Detect which cell encompasses the target text, then output its (x, y) center coordinate. 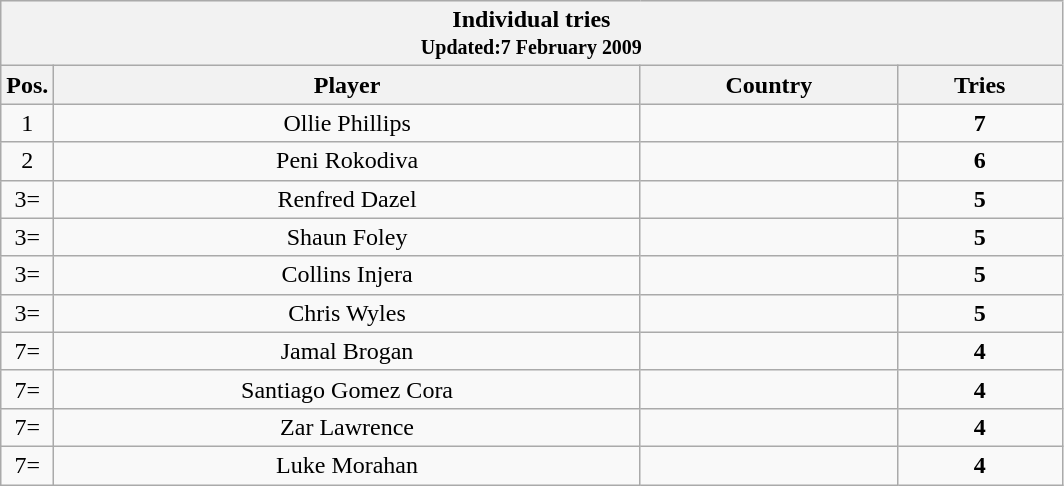
Shaun Foley (347, 237)
Zar Lawrence (347, 427)
Peni Rokodiva (347, 161)
Tries (980, 85)
1 (28, 123)
Country (768, 85)
Luke Morahan (347, 465)
2 (28, 161)
Player (347, 85)
Jamal Brogan (347, 351)
Renfred Dazel (347, 199)
Chris Wyles (347, 313)
6 (980, 161)
7 (980, 123)
Ollie Phillips (347, 123)
Collins Injera (347, 275)
Pos. (28, 85)
Santiago Gomez Cora (347, 389)
Individual triesUpdated:7 February 2009 (532, 34)
